Return the (X, Y) coordinate for the center point of the cell that contains the specified text.  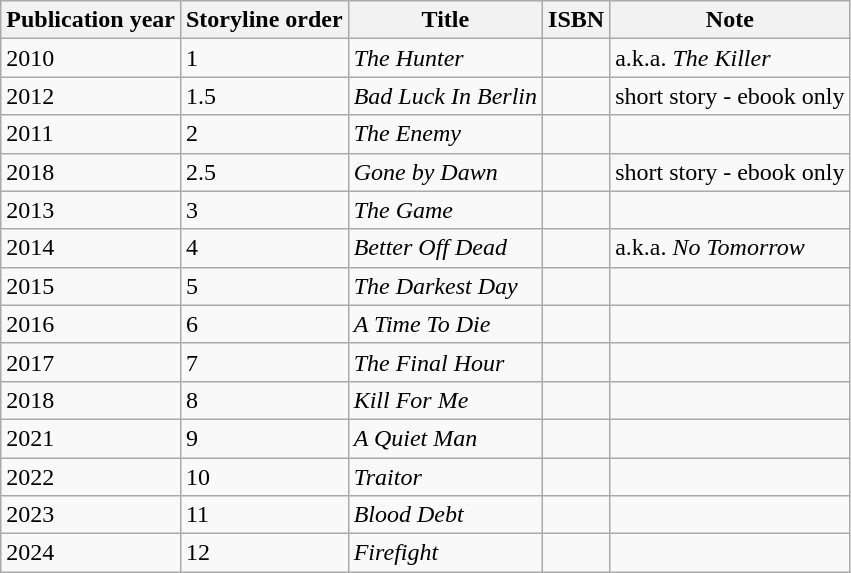
2 (264, 134)
The Hunter (445, 58)
A Quiet Man (445, 438)
2012 (91, 96)
2010 (91, 58)
2016 (91, 324)
2022 (91, 477)
Publication year (91, 20)
2017 (91, 362)
11 (264, 515)
2023 (91, 515)
The Game (445, 210)
a.k.a. No Tomorrow (730, 248)
6 (264, 324)
12 (264, 553)
2011 (91, 134)
5 (264, 286)
Traitor (445, 477)
2.5 (264, 172)
7 (264, 362)
2024 (91, 553)
1 (264, 58)
2021 (91, 438)
The Final Hour (445, 362)
A Time To Die (445, 324)
3 (264, 210)
Bad Luck In Berlin (445, 96)
ISBN (576, 20)
Storyline order (264, 20)
Firefight (445, 553)
The Darkest Day (445, 286)
8 (264, 400)
2014 (91, 248)
a.k.a. The Killer (730, 58)
2015 (91, 286)
10 (264, 477)
9 (264, 438)
Note (730, 20)
Title (445, 20)
Better Off Dead (445, 248)
Kill For Me (445, 400)
1.5 (264, 96)
Blood Debt (445, 515)
Gone by Dawn (445, 172)
2013 (91, 210)
4 (264, 248)
The Enemy (445, 134)
